Locate the cell with the specified text and output its (x, y) center coordinate. 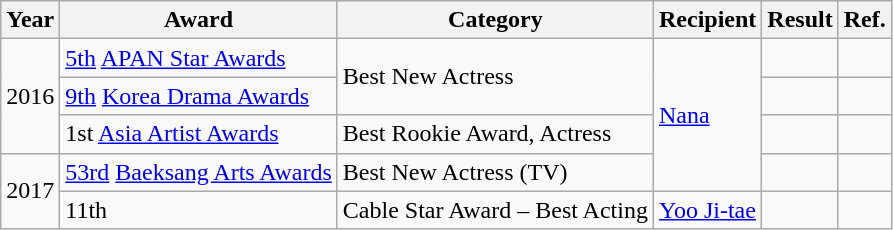
Best Rookie Award, Actress (495, 134)
1st Asia Artist Awards (199, 134)
11th (199, 210)
9th Korea Drama Awards (199, 96)
Ref. (864, 20)
Yoo Ji-tae (707, 210)
Result (800, 20)
2016 (30, 96)
Cable Star Award – Best Acting (495, 210)
2017 (30, 191)
Best New Actress (TV) (495, 172)
Award (199, 20)
53rd Baeksang Arts Awards (199, 172)
5th APAN Star Awards (199, 58)
Best New Actress (495, 77)
Nana (707, 115)
Recipient (707, 20)
Year (30, 20)
Category (495, 20)
